Determine the (X, Y) coordinate at the center of the cell enclosing the given text.  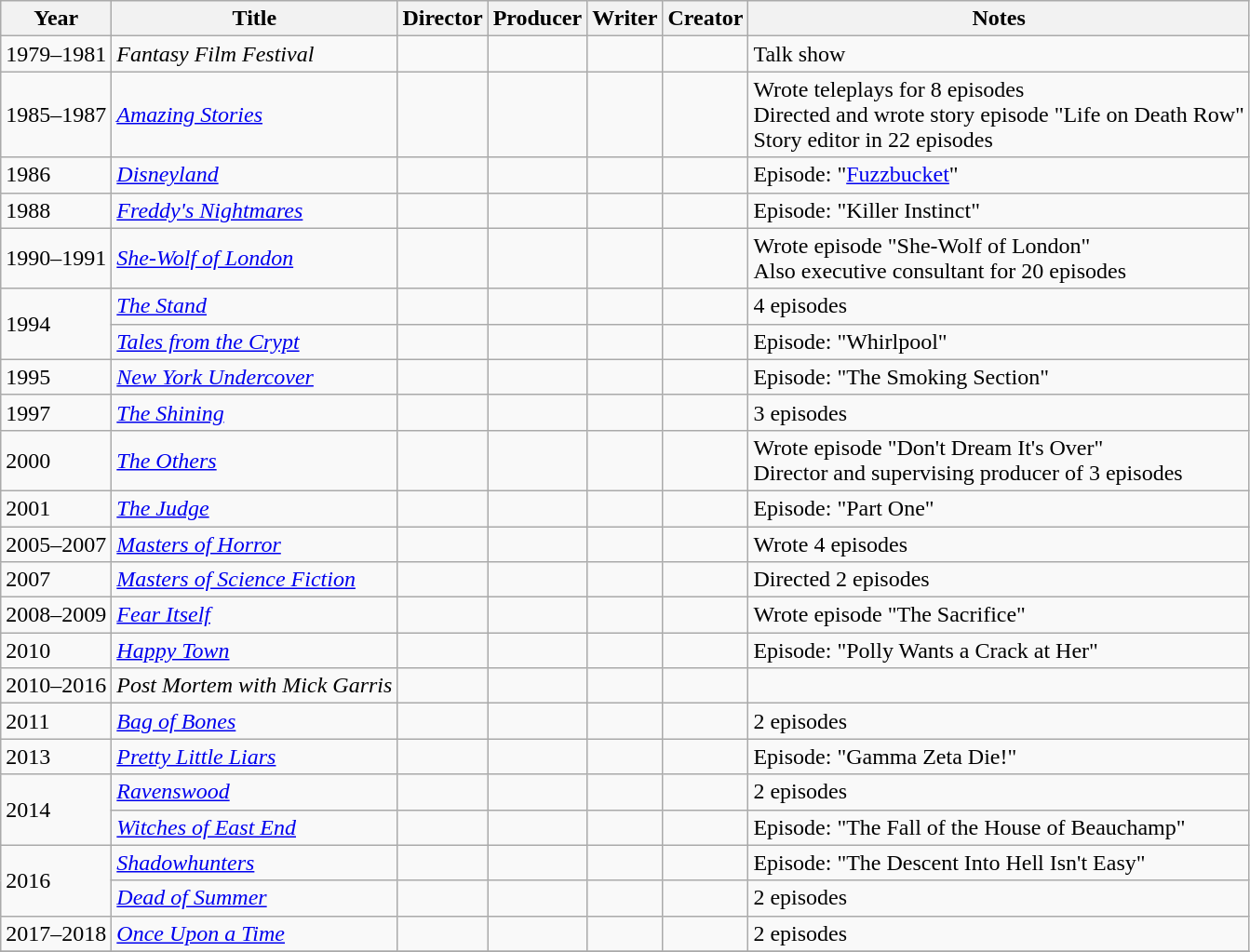
Amazing Stories (255, 114)
The Judge (255, 508)
2001 (56, 508)
Directed 2 episodes (999, 580)
2010 (56, 650)
Wrote 4 episodes (999, 544)
Disneyland (255, 175)
Episode: "Killer Instinct" (999, 210)
Episode: "The Descent Into Hell Isn't Easy" (999, 863)
The Shining (255, 412)
The Stand (255, 306)
She-Wolf of London (255, 259)
1997 (56, 412)
Bag of Bones (255, 721)
Freddy's Nightmares (255, 210)
Ravenswood (255, 792)
1985–1987 (56, 114)
2010–2016 (56, 686)
2008–2009 (56, 615)
Director (443, 19)
Post Mortem with Mick Garris (255, 686)
Title (255, 19)
Episode: "Fuzzbucket" (999, 175)
Once Upon a Time (255, 933)
Year (56, 19)
Wrote teleplays for 8 episodesDirected and wrote story episode "Life on Death Row"Story editor in 22 episodes (999, 114)
Writer (625, 19)
2017–2018 (56, 933)
3 episodes (999, 412)
Pretty Little Liars (255, 757)
Episode: "Part One" (999, 508)
4 episodes (999, 306)
Episode: "Whirlpool" (999, 342)
1995 (56, 377)
1994 (56, 324)
Wrote episode "The Sacrifice" (999, 615)
Fear Itself (255, 615)
2000 (56, 460)
1979–1981 (56, 54)
Episode: "Gamma Zeta Die!" (999, 757)
Episode: "Polly Wants a Crack at Her" (999, 650)
Episode: "The Smoking Section" (999, 377)
1986 (56, 175)
Wrote episode "Don't Dream It's Over"Director and supervising producer of 3 episodes (999, 460)
Masters of Horror (255, 544)
Tales from the Crypt (255, 342)
Producer (538, 19)
2016 (56, 880)
1988 (56, 210)
Happy Town (255, 650)
Wrote episode "She-Wolf of London"Also executive consultant for 20 episodes (999, 259)
Fantasy Film Festival (255, 54)
The Others (255, 460)
2007 (56, 580)
2014 (56, 810)
Episode: "The Fall of the House of Beauchamp" (999, 827)
1990–1991 (56, 259)
Notes (999, 19)
Dead of Summer (255, 898)
Shadowhunters (255, 863)
2005–2007 (56, 544)
Masters of Science Fiction (255, 580)
Witches of East End (255, 827)
2013 (56, 757)
Creator (706, 19)
Talk show (999, 54)
2011 (56, 721)
New York Undercover (255, 377)
